Determine the [X, Y] coordinate at the center of the cell enclosing the given text.  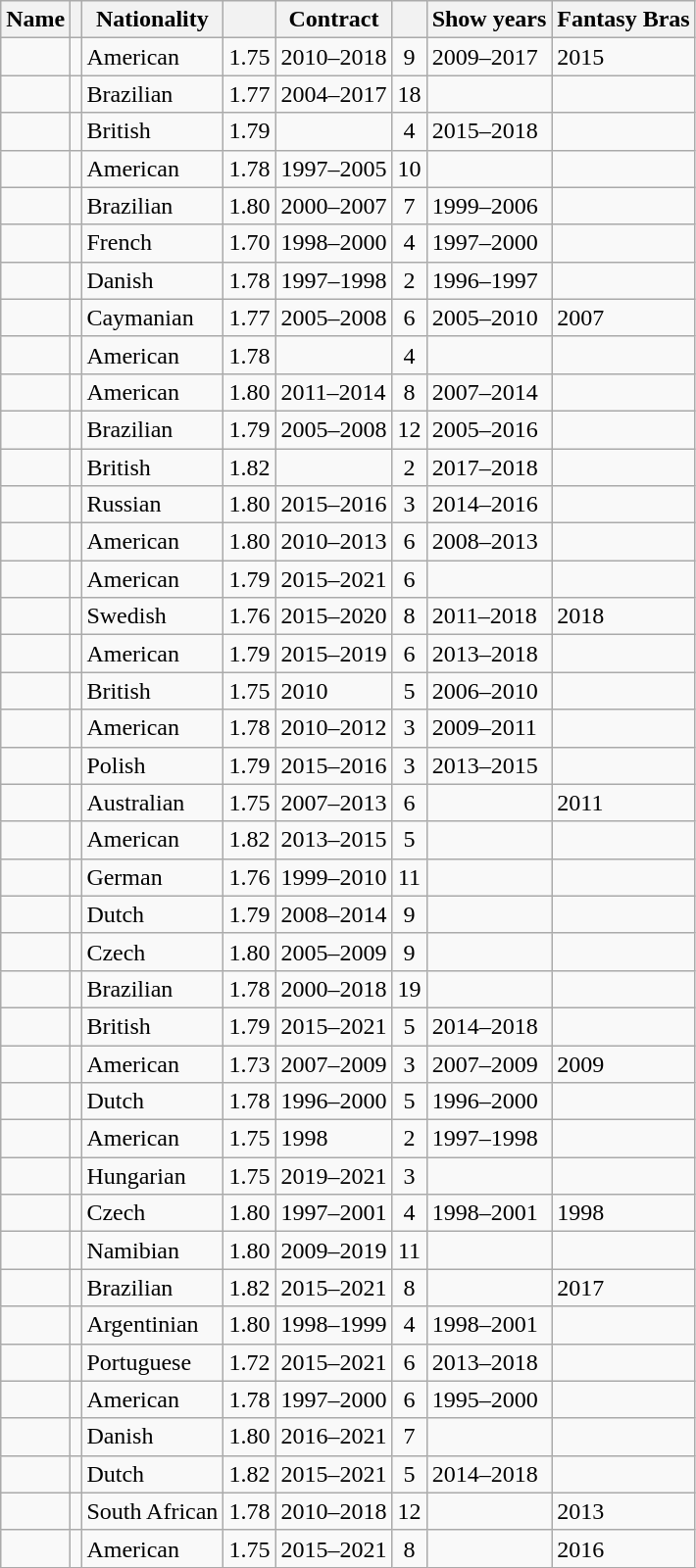
18 [410, 94]
1997–2001 [333, 1213]
2016 [623, 1548]
2010 [333, 691]
Swedish [153, 616]
1996–1997 [489, 280]
Polish [153, 765]
19 [410, 989]
2009 [623, 1063]
2009–2019 [333, 1250]
2014–2016 [489, 505]
1.70 [249, 243]
1998–2000 [333, 243]
2011 [623, 803]
1.73 [249, 1063]
2017 [623, 1288]
French [153, 243]
2007–2014 [489, 392]
German [153, 877]
Namibian [153, 1250]
Contract [333, 20]
10 [410, 169]
Russian [153, 505]
Name [35, 20]
2008–2013 [489, 542]
Portuguese [153, 1362]
2017–2018 [489, 467]
2007 [623, 318]
2015 [623, 57]
2015–2020 [333, 616]
1995–2000 [489, 1399]
Australian [153, 803]
Argentinian [153, 1325]
Hungarian [153, 1176]
2011–2014 [333, 392]
2011–2018 [489, 616]
2005–2009 [333, 952]
1999–2006 [489, 206]
2013 [623, 1511]
2009–2011 [489, 728]
1.72 [249, 1362]
2008–2014 [333, 914]
South African [153, 1511]
2009–2017 [489, 57]
2019–2021 [333, 1176]
1999–2010 [333, 877]
2005–2016 [489, 429]
2010–2012 [333, 728]
Nationality [153, 20]
Caymanian [153, 318]
2007–2013 [333, 803]
Show years [489, 20]
2000–2018 [333, 989]
1997–2005 [333, 169]
1998–1999 [333, 1325]
2004–2017 [333, 94]
2010–2013 [333, 542]
2005–2010 [489, 318]
2015–2018 [489, 131]
2016–2021 [333, 1437]
2006–2010 [489, 691]
Fantasy Bras [623, 20]
2018 [623, 616]
2000–2007 [333, 206]
2015–2019 [333, 654]
